Capture the cell that displays the provided text and extract its [x, y] central coordinate. 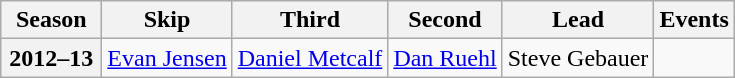
Dan Ruehl [445, 58]
Events [694, 20]
Steve Gebauer [578, 58]
Season [52, 20]
Second [445, 20]
Evan Jensen [167, 58]
Daniel Metcalf [310, 58]
2012–13 [52, 58]
Skip [167, 20]
Lead [578, 20]
Third [310, 20]
